Find where the given text appears and provide that cell's center as [x, y] coordinate. 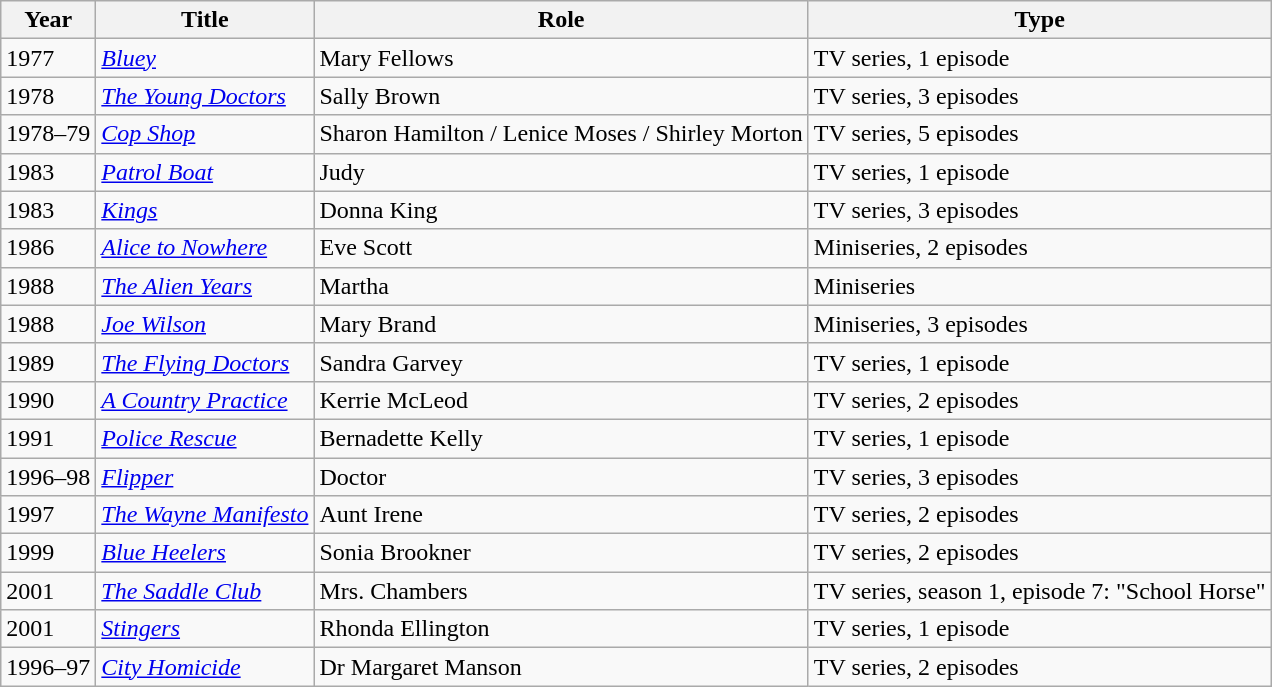
1989 [48, 362]
Sharon Hamilton / Lenice Moses / Shirley Morton [561, 134]
Rhonda Ellington [561, 629]
Donna King [561, 210]
The Alien Years [205, 286]
Kings [205, 210]
Bluey [205, 58]
Alice to Nowhere [205, 248]
Type [1040, 20]
Cop Shop [205, 134]
1999 [48, 553]
Role [561, 20]
Aunt Irene [561, 515]
Eve Scott [561, 248]
The Flying Doctors [205, 362]
Kerrie McLeod [561, 400]
Blue Heelers [205, 553]
Mrs. Chambers [561, 591]
1991 [48, 438]
Mary Fellows [561, 58]
Mary Brand [561, 324]
The Young Doctors [205, 96]
Judy [561, 172]
Dr Margaret Manson [561, 667]
1997 [48, 515]
Bernadette Kelly [561, 438]
Martha [561, 286]
Joe Wilson [205, 324]
Miniseries, 3 episodes [1040, 324]
1978 [48, 96]
1996–97 [48, 667]
The Wayne Manifesto [205, 515]
Year [48, 20]
Patrol Boat [205, 172]
1996–98 [48, 477]
Police Rescue [205, 438]
Title [205, 20]
Miniseries, 2 episodes [1040, 248]
1978–79 [48, 134]
City Homicide [205, 667]
TV series, season 1, episode 7: "School Horse" [1040, 591]
1977 [48, 58]
A Country Practice [205, 400]
Sandra Garvey [561, 362]
1986 [48, 248]
Sally Brown [561, 96]
Sonia Brookner [561, 553]
1990 [48, 400]
Miniseries [1040, 286]
Doctor [561, 477]
The Saddle Club [205, 591]
TV series, 5 episodes [1040, 134]
Stingers [205, 629]
Flipper [205, 477]
